Detect which cell encompasses the target text, then output its (X, Y) center coordinate. 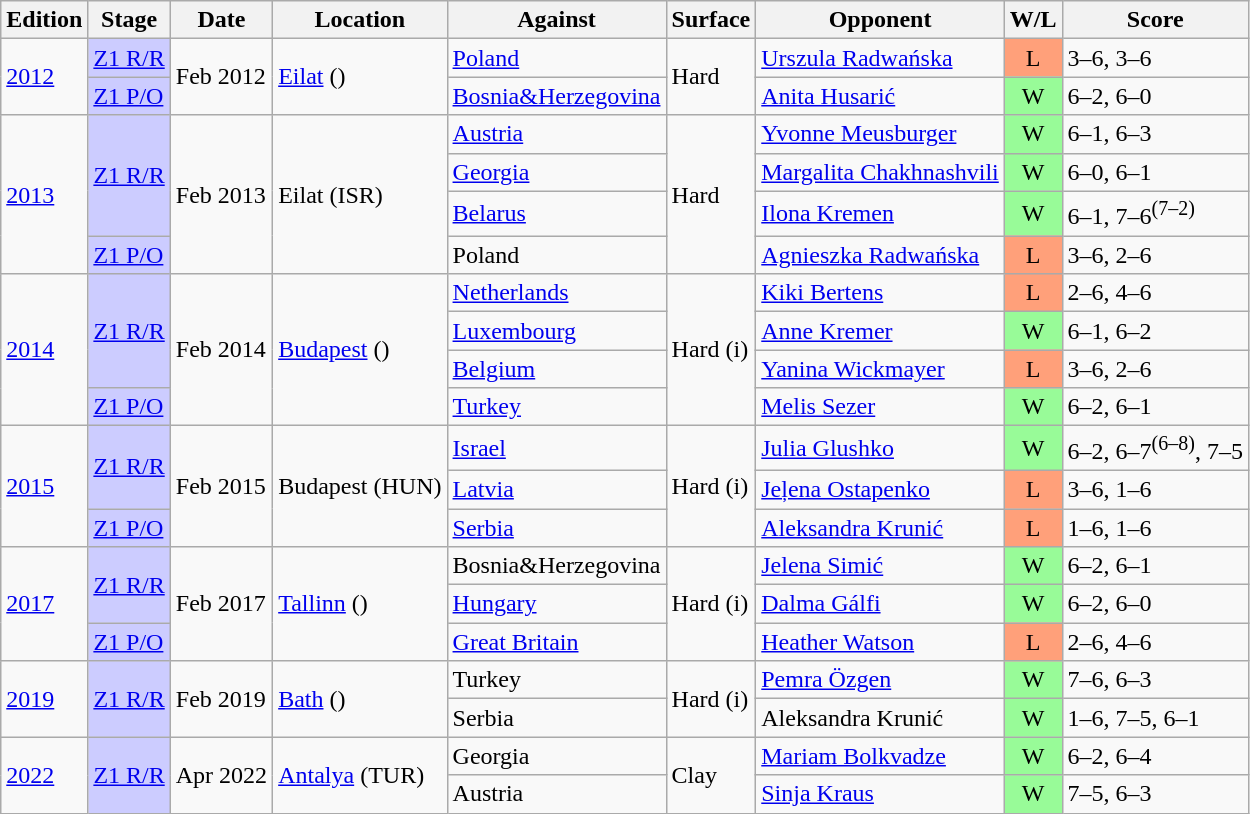
Great Britain (556, 642)
Sinja Kraus (880, 794)
Date (221, 20)
7–6, 6–3 (1155, 680)
6–0, 6–1 (1155, 172)
Urszula Radwańska (880, 58)
Stage (129, 20)
6–2, 6–7(6–8), 7–5 (1155, 448)
Location (360, 20)
Dalma Gálfi (880, 604)
Yvonne Meusburger (880, 134)
Margalita Chakhnashvili (880, 172)
Yanina Wickmayer (880, 369)
Feb 2019 (221, 699)
Netherlands (556, 293)
Apr 2022 (221, 775)
7–5, 6–3 (1155, 794)
2022 (44, 775)
Jeļena Ostapenko (880, 489)
Tallinn () (360, 604)
Feb 2014 (221, 350)
Opponent (880, 20)
2014 (44, 350)
6–1, 6–3 (1155, 134)
Anne Kremer (880, 331)
Budapest (HUN) (360, 486)
Surface (711, 20)
Feb 2013 (221, 194)
W/L (1033, 20)
Anita Husarić (880, 96)
Edition (44, 20)
6–1, 6–2 (1155, 331)
Israel (556, 448)
2012 (44, 77)
Melis Sezer (880, 407)
Belgium (556, 369)
Ilona Kremen (880, 214)
Hungary (556, 604)
Kiki Bertens (880, 293)
Feb 2017 (221, 604)
Eilat () (360, 77)
3–6, 3–6 (1155, 58)
Pemra Özgen (880, 680)
Eilat (ISR) (360, 194)
Clay (711, 775)
Score (1155, 20)
Antalya (TUR) (360, 775)
6–1, 7–6(7–2) (1155, 214)
1–6, 7–5, 6–1 (1155, 718)
Bath () (360, 699)
Jelena Simić (880, 566)
Luxembourg (556, 331)
Latvia (556, 489)
1–6, 1–6 (1155, 528)
3–6, 1–6 (1155, 489)
2015 (44, 486)
2013 (44, 194)
2019 (44, 699)
2017 (44, 604)
Budapest () (360, 350)
Against (556, 20)
Agnieszka Radwańska (880, 255)
Feb 2012 (221, 77)
Belarus (556, 214)
Heather Watson (880, 642)
6–2, 6–4 (1155, 756)
Mariam Bolkvadze (880, 756)
Feb 2015 (221, 486)
Julia Glushko (880, 448)
